For the text-containing cell, return its midpoint in (X, Y) coordinate format. 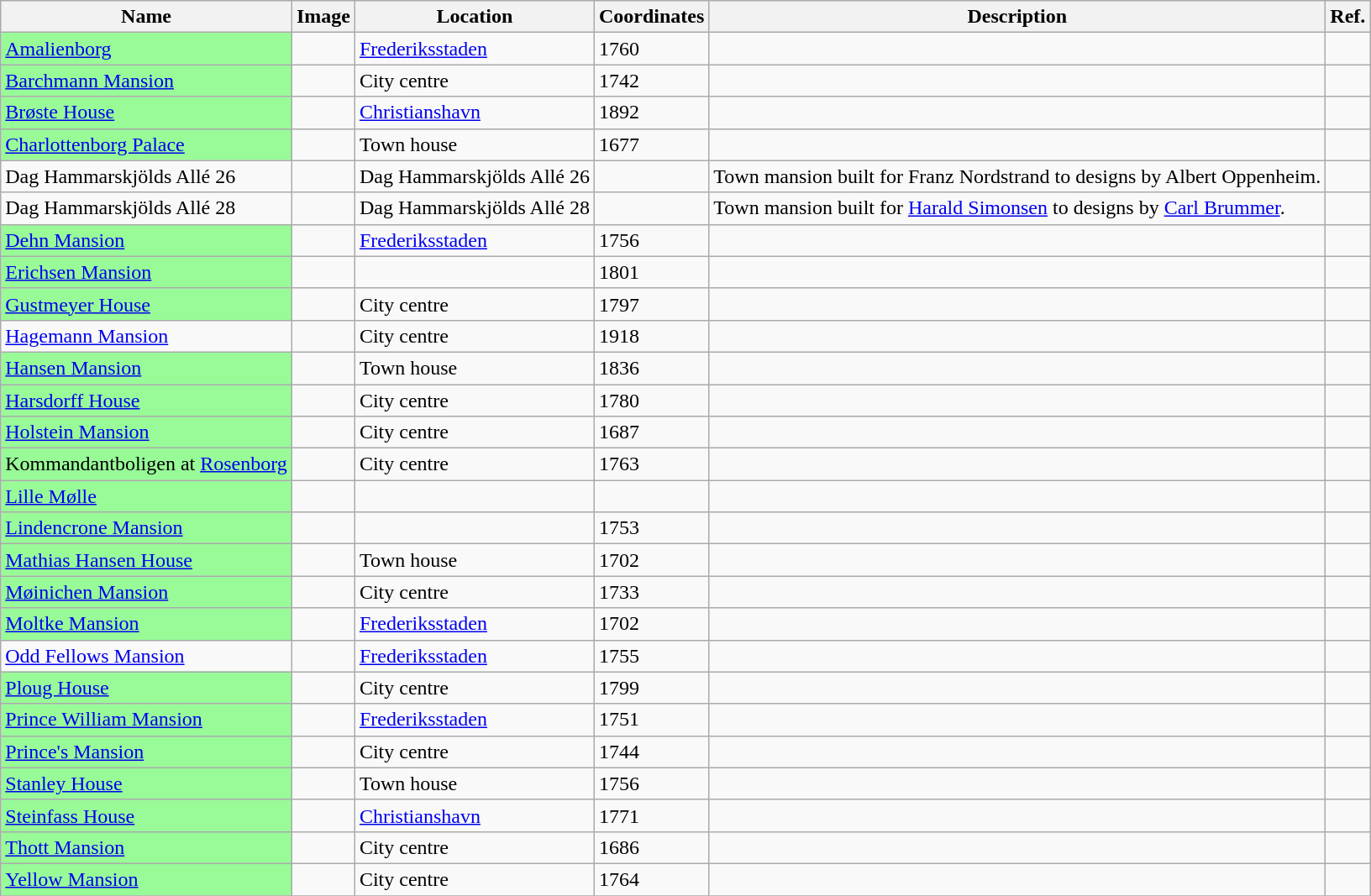
Description (1017, 17)
Hagemann Mansion (146, 336)
Image (323, 17)
Coordinates (651, 17)
1677 (651, 144)
1733 (651, 592)
1760 (651, 49)
Holstein Mansion (146, 432)
1744 (651, 752)
1771 (651, 815)
1742 (651, 81)
1763 (651, 464)
Gustmeyer House (146, 304)
1764 (651, 879)
Ploug House (146, 688)
1687 (651, 432)
Lindencrone Mansion (146, 528)
Mathias Hansen House (146, 560)
1799 (651, 688)
Charlottenborg Palace (146, 144)
Amalienborg (146, 49)
Odd Fellows Mansion (146, 656)
Barchmann Mansion (146, 81)
Kommandantboligen at Rosenborg (146, 464)
Name (146, 17)
Prince William Mansion (146, 720)
Dehn Mansion (146, 240)
Erichsen Mansion (146, 272)
1686 (651, 847)
1892 (651, 113)
Town mansion built for Harald Simonsen to designs by Carl Brummer. (1017, 208)
Yellow Mansion (146, 879)
1801 (651, 272)
Ref. (1347, 17)
Hansen Mansion (146, 368)
Moltke Mansion (146, 624)
Brøste House (146, 113)
1751 (651, 720)
Thott Mansion (146, 847)
Møinichen Mansion (146, 592)
Harsdorff House (146, 401)
Lille Mølle (146, 496)
1836 (651, 368)
1755 (651, 656)
Stanley House (146, 783)
1797 (651, 304)
Prince's Mansion (146, 752)
1780 (651, 401)
1918 (651, 336)
Location (474, 17)
1753 (651, 528)
Steinfass House (146, 815)
Town mansion built for Franz Nordstrand to designs by Albert Oppenheim. (1017, 176)
